Extract the [x, y] coordinate from the center of the cell holding the provided text.  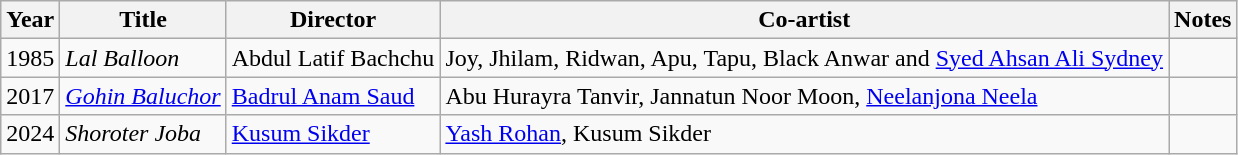
Abu Hurayra Tanvir, Jannatun Noor Moon, Neelanjona Neela [804, 96]
2024 [30, 134]
Joy, Jhilam, Ridwan, Apu, Tapu, Black Anwar and Syed Ahsan Ali Sydney [804, 58]
Yash Rohan, Kusum Sikder [804, 134]
2017 [30, 96]
Director [333, 20]
Co-artist [804, 20]
Gohin Baluchor [143, 96]
Abdul Latif Bachchu [333, 58]
Badrul Anam Saud [333, 96]
Lal Balloon [143, 58]
Shoroter Joba [143, 134]
1985 [30, 58]
Title [143, 20]
Kusum Sikder [333, 134]
Year [30, 20]
Notes [1203, 20]
